Identify which cell holds the provided text, then report its [x, y] central coordinate. 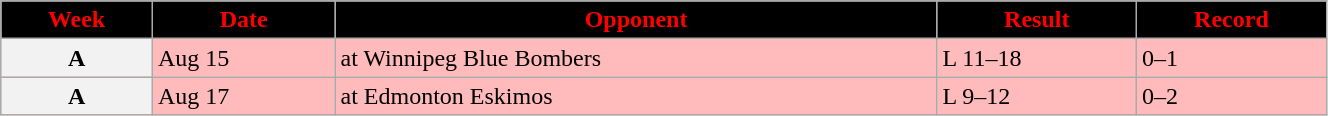
0–2 [1231, 96]
0–1 [1231, 58]
Opponent [636, 20]
Aug 17 [244, 96]
L 11–18 [1036, 58]
Aug 15 [244, 58]
Result [1036, 20]
at Winnipeg Blue Bombers [636, 58]
at Edmonton Eskimos [636, 96]
Week [77, 20]
Record [1231, 20]
L 9–12 [1036, 96]
Date [244, 20]
